Return the [x, y] coordinate for the center point of the cell that contains the specified text.  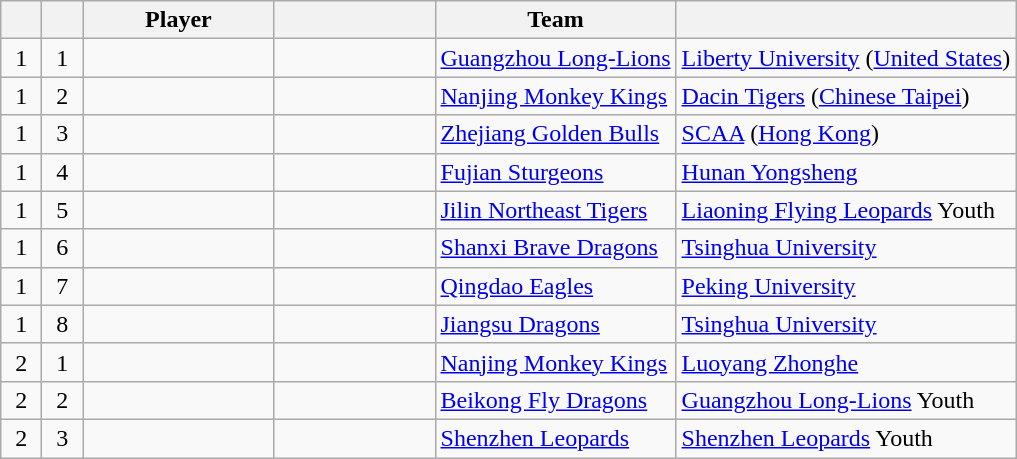
Dacin Tigers (Chinese Taipei) [846, 96]
7 [62, 286]
Shanxi Brave Dragons [556, 248]
SCAA (Hong Kong) [846, 134]
Peking University [846, 286]
Guangzhou Long-Lions [556, 58]
Jiangsu Dragons [556, 324]
Qingdao Eagles [556, 286]
Shenzhen Leopards Youth [846, 438]
Liaoning Flying Leopards Youth [846, 210]
Beikong Fly Dragons [556, 400]
Team [556, 20]
Luoyang Zhonghe [846, 362]
Shenzhen Leopards [556, 438]
Guangzhou Long-Lions Youth [846, 400]
Fujian Sturgeons [556, 172]
5 [62, 210]
Player [178, 20]
8 [62, 324]
Jilin Northeast Tigers [556, 210]
Zhejiang Golden Bulls [556, 134]
6 [62, 248]
Hunan Yongsheng [846, 172]
4 [62, 172]
Liberty University (United States) [846, 58]
